From the cell containing the given text, extract its center point as (X, Y) coordinate. 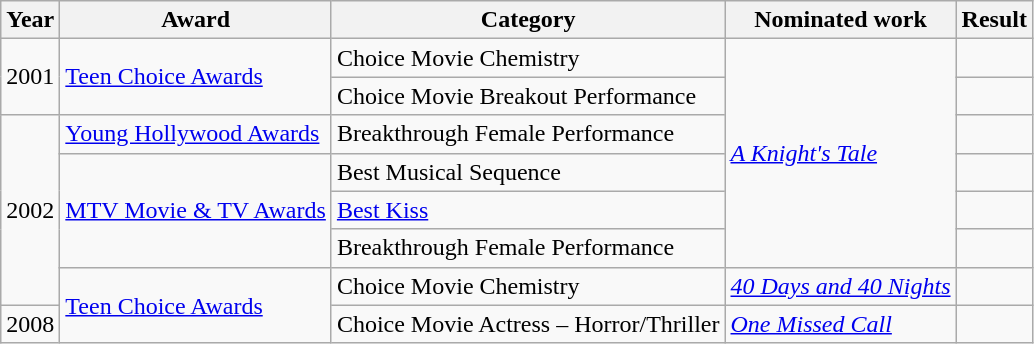
2008 (30, 324)
MTV Movie & TV Awards (196, 210)
Young Hollywood Awards (196, 134)
2001 (30, 77)
One Missed Call (840, 324)
40 Days and 40 Nights (840, 286)
Nominated work (840, 20)
Year (30, 20)
2002 (30, 210)
Choice Movie Breakout Performance (528, 96)
A Knight's Tale (840, 153)
Choice Movie Actress – Horror/Thriller (528, 324)
Best Musical Sequence (528, 172)
Category (528, 20)
Result (994, 20)
Award (196, 20)
Best Kiss (528, 210)
